Locate the cell with the specified text and output its (X, Y) center coordinate. 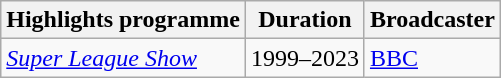
Broadcaster (432, 20)
Highlights programme (124, 20)
Duration (304, 20)
1999–2023 (304, 58)
BBC (432, 58)
Super League Show (124, 58)
